Return the [X, Y] coordinate for the center point of the cell that contains the specified text.  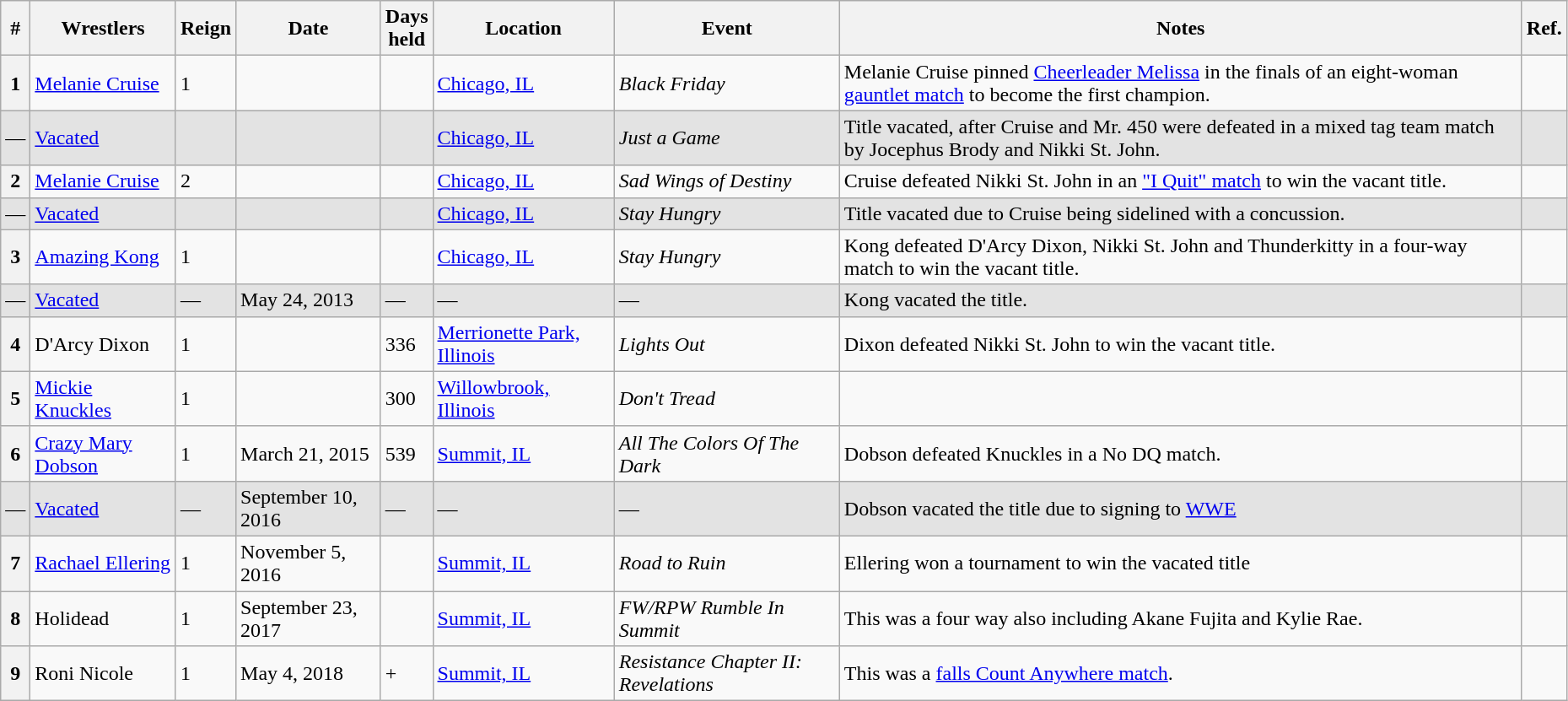
All The Colors Of The Dark [727, 454]
D'Arcy Dixon [103, 344]
May 24, 2013 [309, 300]
This was a falls Count Anywhere match. [1181, 673]
300 [407, 398]
Kong vacated the title. [1181, 300]
5 [15, 398]
3 [15, 256]
Daysheld [407, 29]
Amazing Kong [103, 256]
Rachael Ellering [103, 563]
Title vacated, after Cruise and Mr. 450 were defeated in a mixed tag team match by Jocephus Brody and Nikki St. John. [1181, 138]
Resistance Chapter II: Revelations [727, 673]
Location [523, 29]
November 5, 2016 [309, 563]
# [15, 29]
March 21, 2015 [309, 454]
Merrionette Park, Illinois [523, 344]
Reign [206, 29]
May 4, 2018 [309, 673]
Dobson vacated the title due to signing to WWE [1181, 508]
Just a Game [727, 138]
7 [15, 563]
6 [15, 454]
Lights Out [727, 344]
8 [15, 617]
This was a four way also including Akane Fujita and Kylie Rae. [1181, 617]
Notes [1181, 29]
Event [727, 29]
Date [309, 29]
Road to Ruin [727, 563]
Roni Nicole [103, 673]
September 23, 2017 [309, 617]
336 [407, 344]
Don't Tread [727, 398]
Crazy Mary Dobson [103, 454]
539 [407, 454]
Cruise defeated Nikki St. John in an "I Quit" match to win the vacant title. [1181, 181]
+ [407, 673]
Holidead [103, 617]
Dobson defeated Knuckles in a No DQ match. [1181, 454]
Kong defeated D'Arcy Dixon, Nikki St. John and Thunderkitty in a four-way match to win the vacant title. [1181, 256]
Title vacated due to Cruise being sidelined with a concussion. [1181, 213]
Sad Wings of Destiny [727, 181]
Black Friday [727, 83]
September 10, 2016 [309, 508]
Dixon defeated Nikki St. John to win the vacant title. [1181, 344]
Ref. [1544, 29]
9 [15, 673]
FW/RPW Rumble In Summit [727, 617]
Ellering won a tournament to win the vacated title [1181, 563]
Willowbrook, Illinois [523, 398]
Mickie Knuckles [103, 398]
4 [15, 344]
Wrestlers [103, 29]
Melanie Cruise pinned Cheerleader Melissa in the finals of an eight-woman gauntlet match to become the first champion. [1181, 83]
